Find where the given text appears and provide that cell's center as (x, y) coordinate. 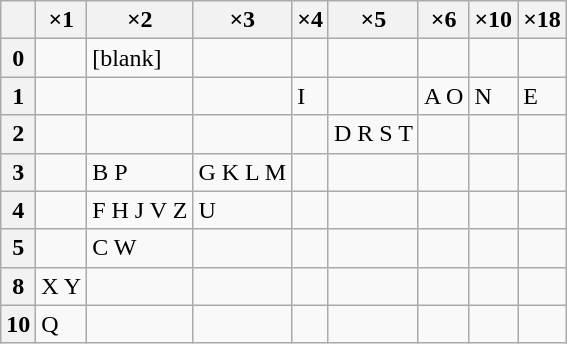
F H J V Z (140, 210)
×3 (242, 20)
C W (140, 248)
X Y (62, 286)
4 (18, 210)
×18 (542, 20)
0 (18, 58)
×5 (373, 20)
1 (18, 96)
3 (18, 172)
B P (140, 172)
D R S T (373, 134)
[blank] (140, 58)
×10 (494, 20)
G K L M (242, 172)
8 (18, 286)
2 (18, 134)
N (494, 96)
E (542, 96)
I (310, 96)
U (242, 210)
A O (443, 96)
×2 (140, 20)
×6 (443, 20)
5 (18, 248)
10 (18, 324)
Q (62, 324)
×1 (62, 20)
×4 (310, 20)
